For the text-containing cell, return its midpoint in [x, y] coordinate format. 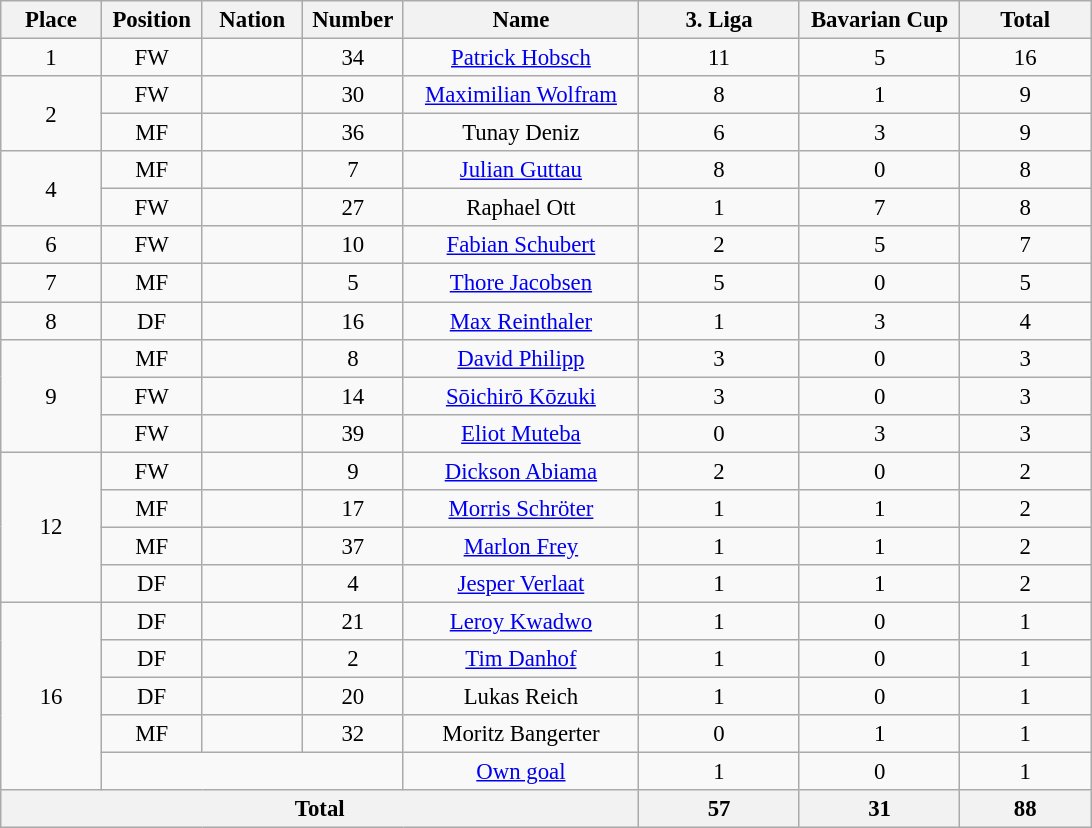
Bavarian Cup [880, 20]
Fabian Schubert [521, 245]
Marlon Frey [521, 546]
12 [52, 527]
Sōichirō Kōzuki [521, 396]
Julian Guttau [521, 170]
36 [354, 133]
Number [354, 20]
11 [720, 58]
Morris Schröter [521, 509]
David Philipp [521, 358]
21 [354, 621]
Nation [252, 20]
Position [152, 20]
14 [354, 396]
Own goal [521, 772]
Thore Jacobsen [521, 283]
32 [354, 734]
Tim Danhof [521, 659]
Eliot Muteba [521, 433]
Max Reinthaler [521, 321]
37 [354, 546]
Jesper Verlaat [521, 584]
Patrick Hobsch [521, 58]
Place [52, 20]
34 [354, 58]
Leroy Kwadwo [521, 621]
Maximilian Wolfram [521, 95]
Moritz Bangerter [521, 734]
39 [354, 433]
Dickson Abiama [521, 471]
27 [354, 208]
Lukas Reich [521, 697]
20 [354, 697]
3. Liga [720, 20]
Raphael Ott [521, 208]
17 [354, 509]
30 [354, 95]
31 [880, 809]
88 [1026, 809]
Tunay Deniz [521, 133]
57 [720, 809]
Name [521, 20]
10 [354, 245]
